Output the [x, y] coordinate of the center of the cell containing the given text.  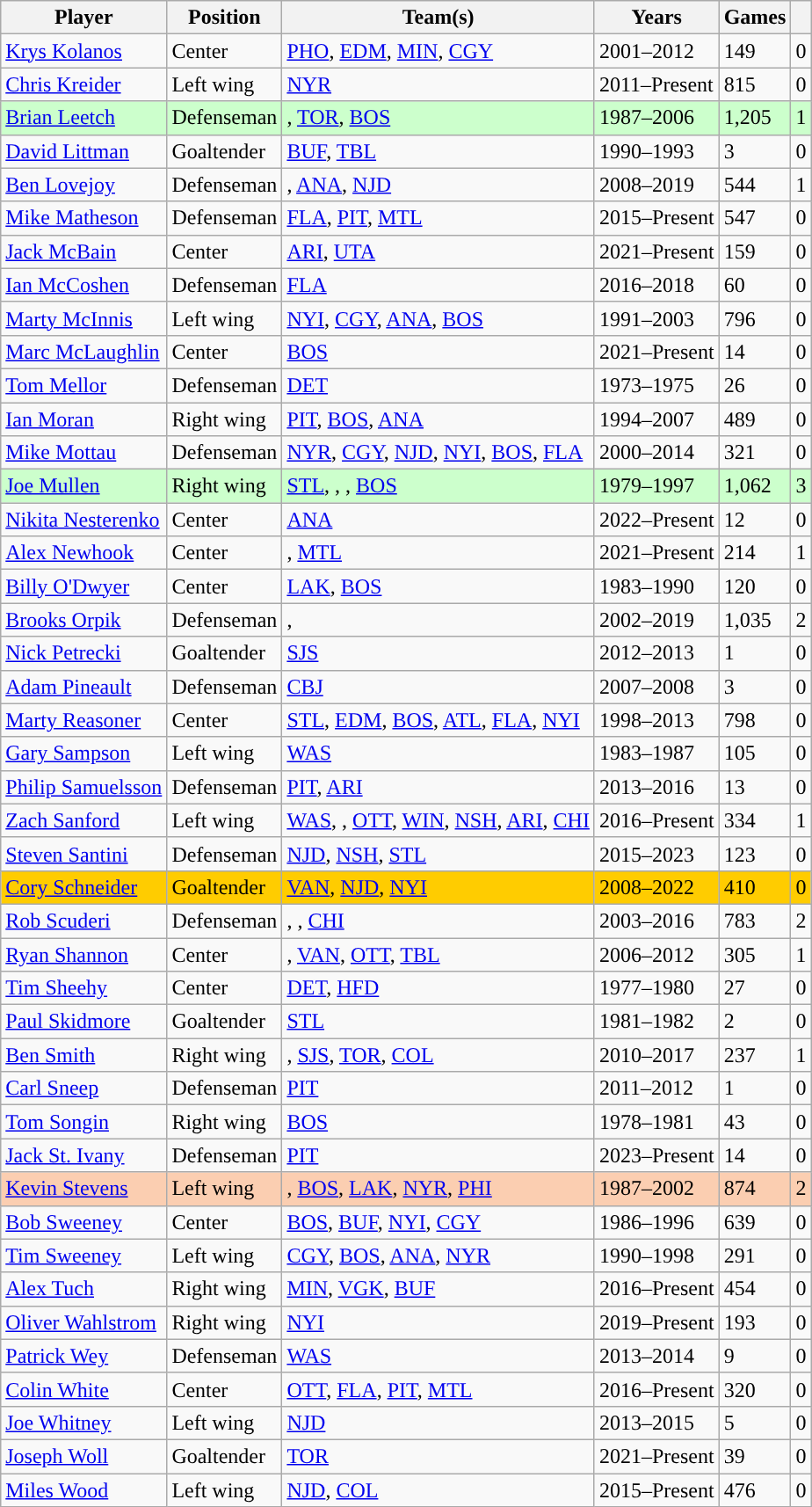
476 [755, 1490]
2003–2016 [656, 921]
NJD, NSH, STL [439, 854]
Tom Mellor [84, 385]
2013–2016 [656, 787]
OTT, FLA, PIT, MTL [439, 1389]
Alex Tuch [84, 1289]
2001–2012 [656, 51]
Alex Newhook [84, 553]
815 [755, 84]
Team(s) [439, 18]
Nick Petrecki [84, 653]
2008–2019 [656, 185]
, ANA, NJD [439, 185]
MIN, VGK, BUF [439, 1289]
2016–2018 [656, 285]
798 [755, 720]
Jack McBain [84, 251]
321 [755, 453]
CGY, BOS, ANA, NYR [439, 1256]
STL [439, 1022]
Ben Lovejoy [84, 185]
Steven Santini [84, 854]
1977–1980 [656, 988]
1981–1982 [656, 1022]
Carl Sneep [84, 1088]
Brooks Orpik [84, 620]
Bob Sweeney [84, 1222]
Ian McCoshen [84, 285]
454 [755, 1289]
Joe Mullen [84, 486]
60 [755, 285]
639 [755, 1222]
VAN, NJD, NYI [439, 887]
NYR [439, 84]
1990–1998 [656, 1256]
Games [755, 18]
2006–2012 [656, 954]
FLA [439, 285]
26 [755, 385]
Zach Sanford [84, 820]
Mike Mottau [84, 453]
Cory Schneider [84, 887]
, VAN, OTT, TBL [439, 954]
Adam Pineault [84, 687]
Philip Samuelsson [84, 787]
Oliver Wahlstrom [84, 1322]
BOS, BUF, NYI, CGY [439, 1222]
, SJS, TOR, COL [439, 1055]
STL, EDM, BOS, ATL, FLA, NYI [439, 720]
Marty McInnis [84, 318]
Colin White [84, 1389]
Miles Wood [84, 1490]
Position [225, 18]
27 [755, 988]
874 [755, 1189]
783 [755, 921]
123 [755, 854]
Ben Smith [84, 1055]
2000–2014 [656, 453]
2013–2015 [656, 1423]
DET [439, 385]
410 [755, 887]
Ryan Shannon [84, 954]
PHO, EDM, MIN, CGY [439, 51]
Brian Leetch [84, 118]
2013–2014 [656, 1356]
NYI, CGY, ANA, BOS [439, 318]
Kevin Stevens [84, 1189]
12 [755, 520]
NYI [439, 1322]
1983–1990 [656, 586]
1994–2007 [656, 419]
544 [755, 185]
2008–2022 [656, 887]
Mike Matheson [84, 218]
Krys Kolanos [84, 51]
Player [84, 18]
1978–1981 [656, 1122]
Chris Kreider [84, 84]
305 [755, 954]
CBJ [439, 687]
1991–2003 [656, 318]
NJD, COL [439, 1490]
1998–2013 [656, 720]
320 [755, 1389]
Paul Skidmore [84, 1022]
NJD [439, 1423]
Nikita Nesterenko [84, 520]
PIT, ARI [439, 787]
Rob Scuderi [84, 921]
2023–Present [656, 1155]
, MTL [439, 553]
1,035 [755, 620]
1987–2002 [656, 1189]
105 [755, 753]
David Littman [84, 151]
Ian Moran [84, 419]
ANA [439, 520]
796 [755, 318]
193 [755, 1322]
237 [755, 1055]
2015–2023 [656, 854]
39 [755, 1456]
13 [755, 787]
1987–2006 [656, 118]
SJS [439, 653]
2011–Present [656, 84]
Tom Songin [84, 1122]
159 [755, 251]
Joe Whitney [84, 1423]
334 [755, 820]
2012–2013 [656, 653]
489 [755, 419]
, [439, 620]
LAK, BOS [439, 586]
2019–Present [656, 1322]
547 [755, 218]
Tim Sheehy [84, 988]
, , CHI [439, 921]
2011–2012 [656, 1088]
Billy O'Dwyer [84, 586]
2022–Present [656, 520]
Joseph Woll [84, 1456]
1983–1987 [656, 753]
Jack St. Ivany [84, 1155]
1,205 [755, 118]
1990–1993 [656, 151]
214 [755, 553]
120 [755, 586]
TOR [439, 1456]
BUF, TBL [439, 151]
Gary Sampson [84, 753]
STL, , , BOS [439, 486]
2002–2019 [656, 620]
Tim Sweeney [84, 1256]
FLA, PIT, MTL [439, 218]
Years [656, 18]
PIT, BOS, ANA [439, 419]
Marty Reasoner [84, 720]
, TOR, BOS [439, 118]
1,062 [755, 486]
2010–2017 [656, 1055]
1973–1975 [656, 385]
9 [755, 1356]
1979–1997 [656, 486]
43 [755, 1122]
ARI, UTA [439, 251]
DET, HFD [439, 988]
5 [755, 1423]
WAS, , OTT, WIN, NSH, ARI, CHI [439, 820]
149 [755, 51]
, BOS, LAK, NYR, PHI [439, 1189]
Marc McLaughlin [84, 352]
291 [755, 1256]
1986–1996 [656, 1222]
2007–2008 [656, 687]
NYR, CGY, NJD, NYI, BOS, FLA [439, 453]
Patrick Wey [84, 1356]
